Identify which cell holds the provided text, then report its [X, Y] central coordinate. 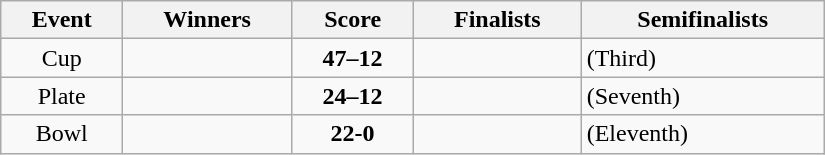
Event [62, 20]
Semifinalists [702, 20]
Score [353, 20]
Plate [62, 96]
(Third) [702, 58]
(Seventh) [702, 96]
22-0 [353, 134]
47–12 [353, 58]
(Eleventh) [702, 134]
Cup [62, 58]
Finalists [498, 20]
24–12 [353, 96]
Winners [208, 20]
Bowl [62, 134]
